Identify which cell holds the provided text, then report its (X, Y) central coordinate. 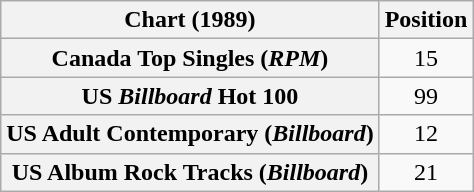
99 (426, 96)
US Album Rock Tracks (Billboard) (190, 172)
US Adult Contemporary (Billboard) (190, 134)
Canada Top Singles (RPM) (190, 58)
15 (426, 58)
21 (426, 172)
Position (426, 20)
Chart (1989) (190, 20)
US Billboard Hot 100 (190, 96)
12 (426, 134)
